For the text-containing cell, return its midpoint in [X, Y] coordinate format. 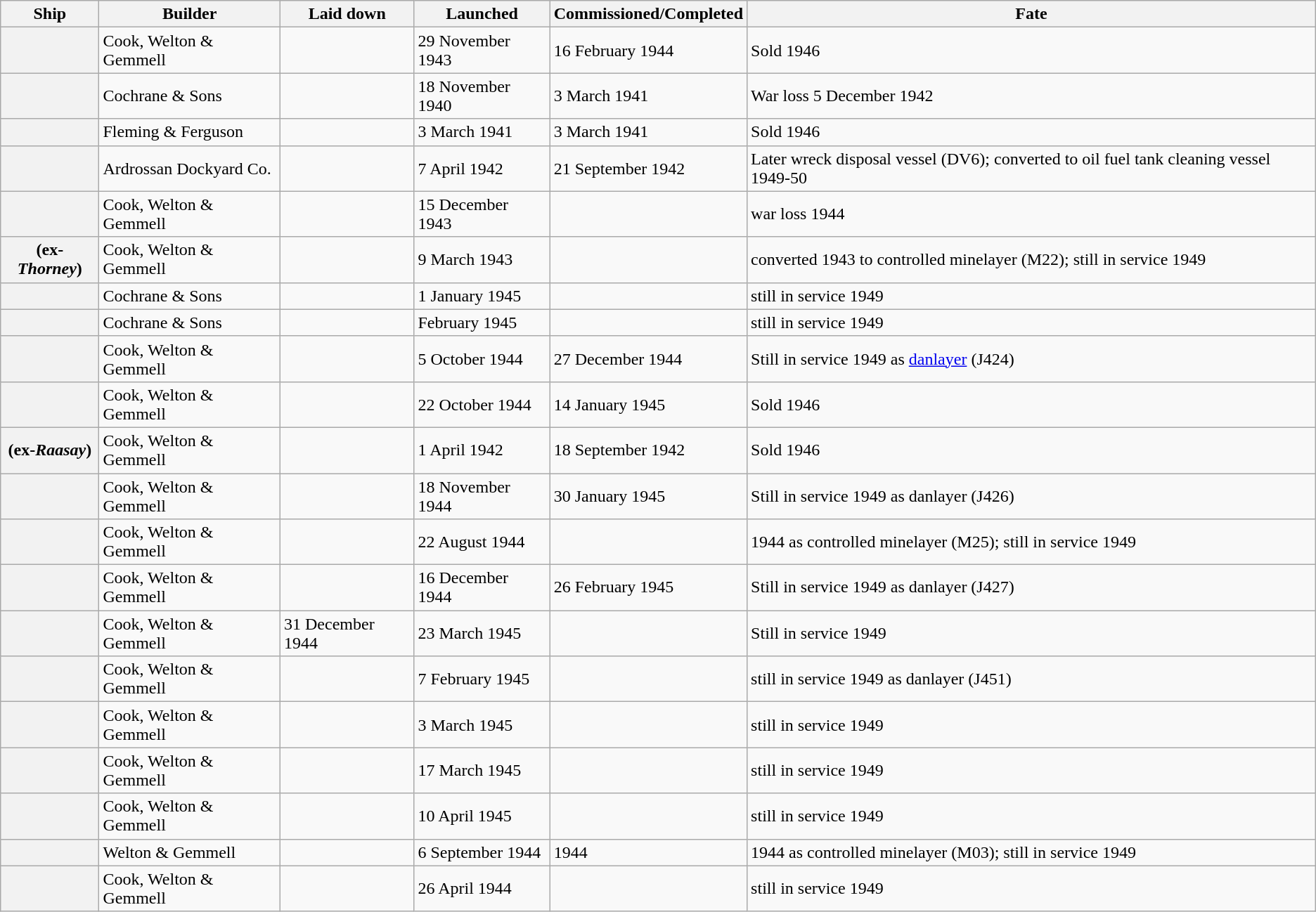
Builder [190, 14]
Laid down [347, 14]
14 January 1945 [648, 405]
Later wreck disposal vessel (DV6); converted to oil fuel tank cleaning vessel 1949-50 [1032, 169]
Welton & Gemmell [190, 852]
Ardrossan Dockyard Co. [190, 169]
Still in service 1949 as danlayer (J424) [1032, 358]
Fleming & Ferguson [190, 132]
18 September 1942 [648, 450]
3 March 1945 [482, 725]
26 April 1944 [482, 888]
5 October 1944 [482, 358]
converted 1943 to controlled minelayer (M22); still in service 1949 [1032, 260]
1 April 1942 [482, 450]
Still in service 1949 as danlayer (J427) [1032, 587]
February 1945 [482, 323]
still in service 1949 as danlayer (J451) [1032, 679]
war loss 1944 [1032, 214]
18 November 1944 [482, 496]
23 March 1945 [482, 634]
31 December 1944 [347, 634]
Still in service 1949 [1032, 634]
1944 as controlled minelayer (M03); still in service 1949 [1032, 852]
30 January 1945 [648, 496]
Still in service 1949 as danlayer (J426) [1032, 496]
1944 as controlled minelayer (M25); still in service 1949 [1032, 542]
26 February 1945 [648, 587]
22 August 1944 [482, 542]
21 September 1942 [648, 169]
1 January 1945 [482, 296]
17 March 1945 [482, 770]
27 December 1944 [648, 358]
(ex-Thorney) [50, 260]
Launched [482, 14]
6 September 1944 [482, 852]
15 December 1943 [482, 214]
War loss 5 December 1942 [1032, 96]
Ship [50, 14]
9 March 1943 [482, 260]
Fate [1032, 14]
1944 [648, 852]
Commissioned/Completed [648, 14]
16 December 1944 [482, 587]
16 February 1944 [648, 51]
22 October 1944 [482, 405]
7 April 1942 [482, 169]
18 November 1940 [482, 96]
29 November 1943 [482, 51]
(ex-Raasay) [50, 450]
10 April 1945 [482, 816]
7 February 1945 [482, 679]
